Pinpoint the cell where the given text exists, returning its (X, Y) midpoint coordinate. 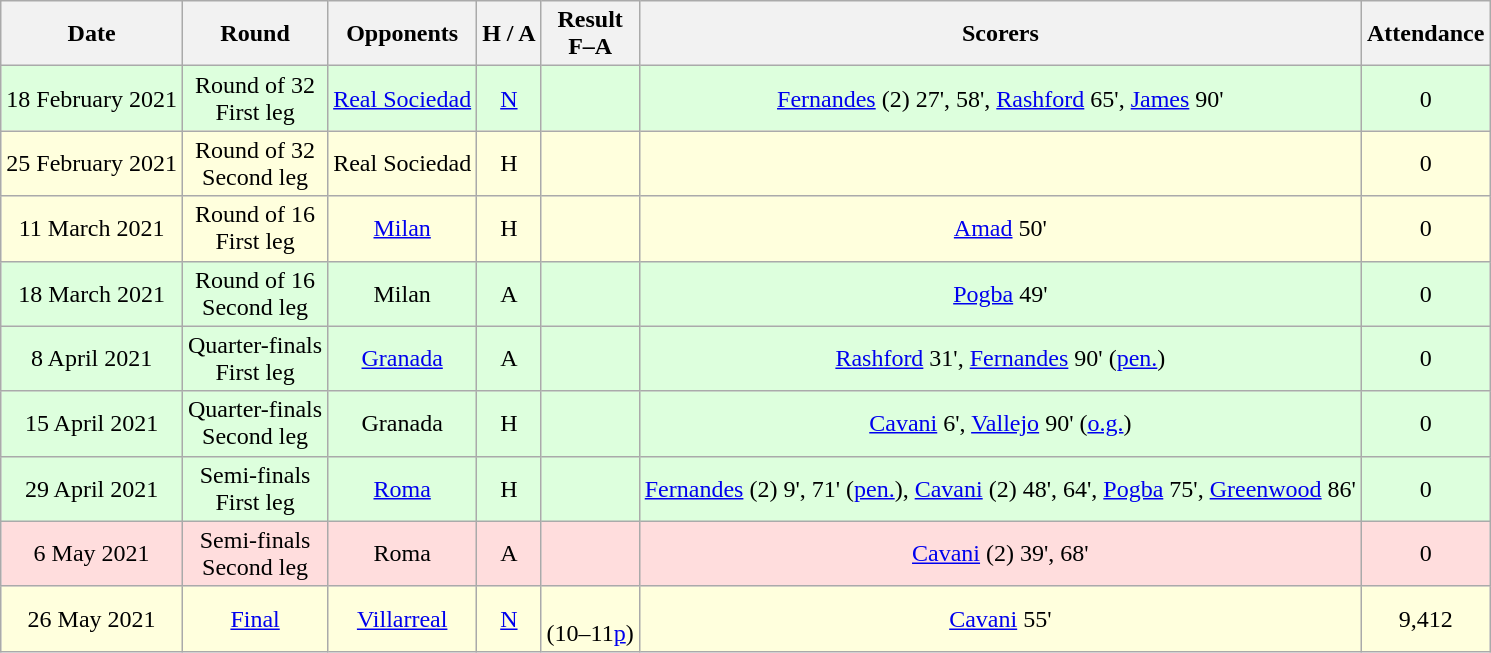
18 March 2021 (92, 294)
Quarter-finalsSecond leg (254, 424)
Cavani (2) 39', 68' (1000, 554)
Date (92, 34)
26 May 2021 (92, 618)
ResultF–A (590, 34)
Villarreal (402, 618)
11 March 2021 (92, 228)
18 February 2021 (92, 98)
Final (254, 618)
Round (254, 34)
Cavani 55' (1000, 618)
15 April 2021 (92, 424)
Pogba 49' (1000, 294)
Amad 50' (1000, 228)
Round of 32First leg (254, 98)
Cavani 6', Vallejo 90' (o.g.) (1000, 424)
8 April 2021 (92, 358)
H / A (509, 34)
Fernandes (2) 9', 71' (pen.), Cavani (2) 48', 64', Pogba 75', Greenwood 86' (1000, 488)
25 February 2021 (92, 164)
Round of 16First leg (254, 228)
Attendance (1425, 34)
Opponents (402, 34)
Semi-finalsSecond leg (254, 554)
Rashford 31', Fernandes 90' (pen.) (1000, 358)
9,412 (1425, 618)
Round of 32Second leg (254, 164)
Quarter-finalsFirst leg (254, 358)
29 April 2021 (92, 488)
Semi-finalsFirst leg (254, 488)
6 May 2021 (92, 554)
Fernandes (2) 27', 58', Rashford 65', James 90' (1000, 98)
Scorers (1000, 34)
(10–11p) (590, 618)
Round of 16Second leg (254, 294)
